Return (X, Y) of the center of cell containing provided text 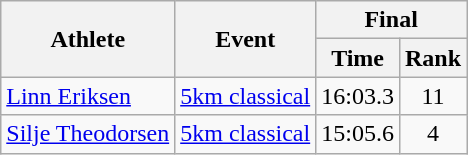
15:05.6 (358, 134)
4 (432, 134)
Linn Eriksen (88, 96)
Silje Theodorsen (88, 134)
Event (246, 39)
Time (358, 58)
16:03.3 (358, 96)
Final (392, 20)
11 (432, 96)
Athlete (88, 39)
Rank (432, 58)
